For the text-containing cell, return its midpoint in [x, y] coordinate format. 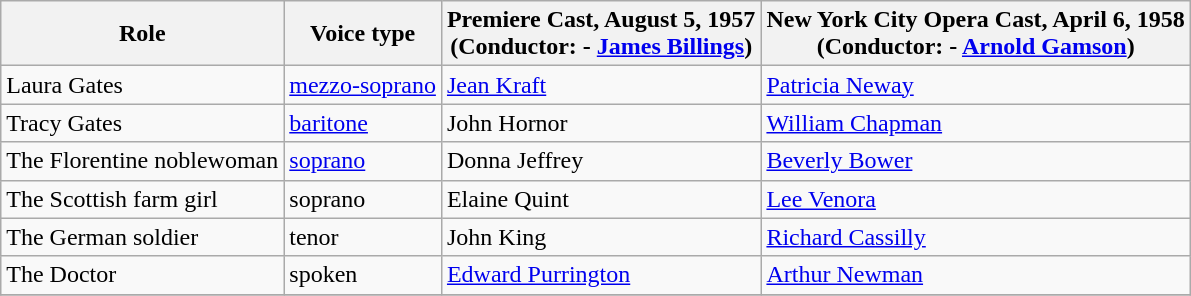
Beverly Bower [976, 161]
William Chapman [976, 123]
Edward Purrington [600, 275]
The Scottish farm girl [142, 199]
Laura Gates [142, 85]
The Doctor [142, 275]
spoken [363, 275]
New York City Opera Cast, April 6, 1958(Conductor: - Arnold Gamson) [976, 34]
Jean Kraft [600, 85]
Arthur Newman [976, 275]
tenor [363, 237]
Richard Cassilly [976, 237]
baritone [363, 123]
Elaine Quint [600, 199]
The German soldier [142, 237]
Patricia Neway [976, 85]
Voice type [363, 34]
John Hornor [600, 123]
John King [600, 237]
Lee Venora [976, 199]
Role [142, 34]
Donna Jeffrey [600, 161]
Premiere Cast, August 5, 1957(Conductor: - James Billings) [600, 34]
The Florentine noblewoman [142, 161]
Tracy Gates [142, 123]
mezzo-soprano [363, 85]
